Return [x, y] of the center of cell containing provided text 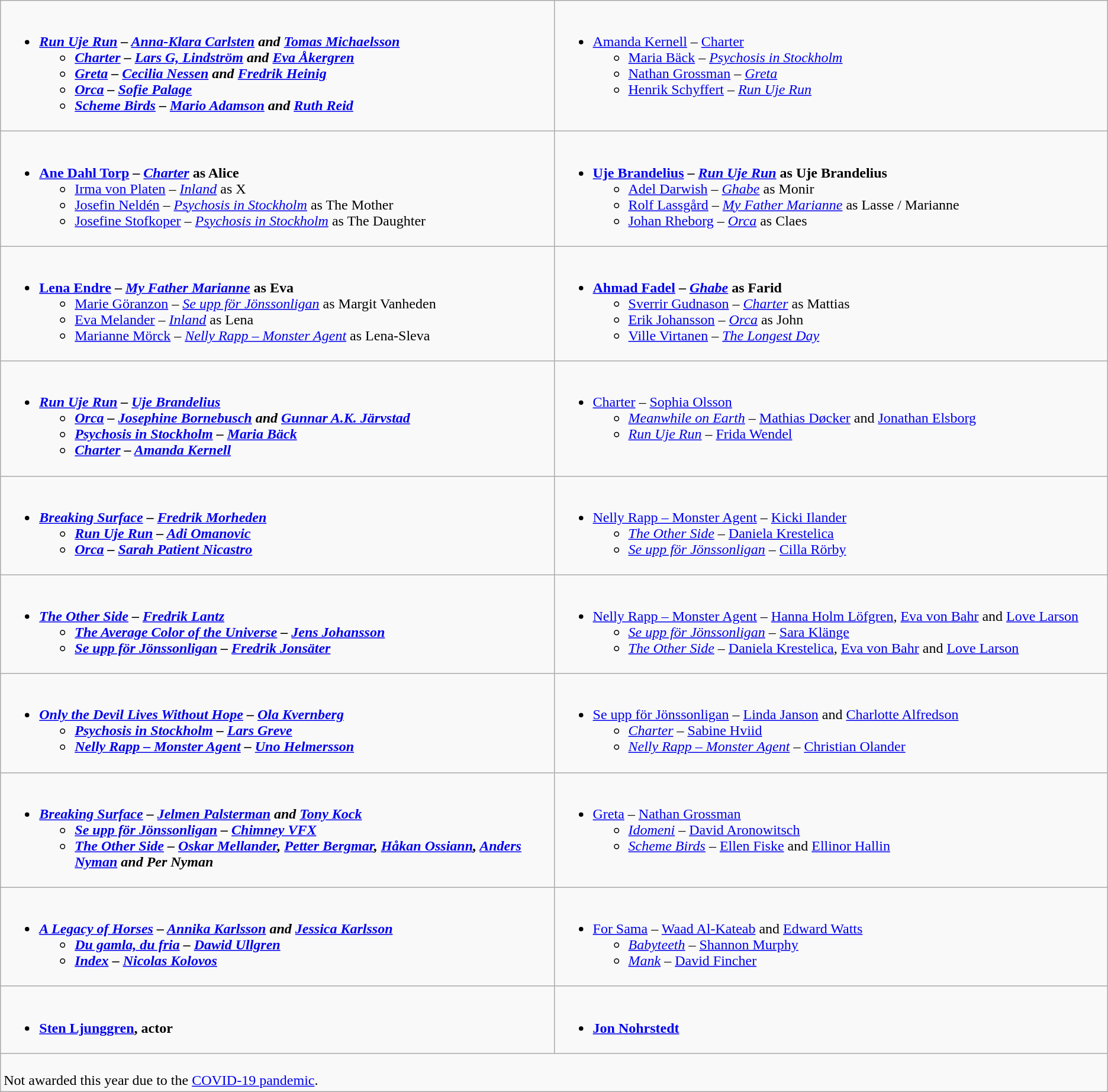
Jon Nohrstedt [831, 1019]
Run Uje Run – Uje BrandeliusOrca – Josephine Bornebusch and Gunnar A.K. JärvstadPsychosis in Stockholm – Maria BäckCharter – Amanda Kernell [277, 418]
A Legacy of Horses – Annika Karlsson and Jessica KarlssonDu gamla, du fria – Dawid UllgrenIndex – Nicolas Kolovos [277, 936]
Greta – Nathan GrossmanIdomeni – David AronowitschScheme Birds – Ellen Fiske and Ellinor Hallin [831, 830]
The Other Side – Fredrik LantzThe Average Color of the Universe – Jens JohanssonSe upp för Jönssonligan – Fredrik Jonsäter [277, 624]
Ahmad Fadel – Ghabe as FaridSverrir Gudnason – Charter as MattiasErik Johansson – Orca as JohnVille Virtanen – The Longest Day [831, 304]
Not awarded this year due to the COVID-19 pandemic. [554, 1072]
Only the Devil Lives Without Hope – Ola KvernbergPsychosis in Stockholm – Lars GreveNelly Rapp – Monster Agent – Uno Helmersson [277, 723]
Amanda Kernell – CharterMaria Bäck – Psychosis in StockholmNathan Grossman – GretaHenrik Schyffert – Run Uje Run [831, 66]
Sten Ljunggren, actor [277, 1019]
Nelly Rapp – Monster Agent – Kicki IlanderThe Other Side – Daniela KrestelicaSe upp för Jönssonligan – Cilla Rörby [831, 526]
Se upp för Jönssonligan – Linda Janson and Charlotte AlfredsonCharter – Sabine HviidNelly Rapp – Monster Agent – Christian Olander [831, 723]
Charter – Sophia OlssonMeanwhile on Earth – Mathias Døcker and Jonathan ElsborgRun Uje Run – Frida Wendel [831, 418]
For Sama – Waad Al-Kateab and Edward WattsBabyteeth – Shannon MurphyMank – David Fincher [831, 936]
Breaking Surface – Fredrik MorhedenRun Uje Run – Adi OmanovicOrca – Sarah Patient Nicastro [277, 526]
